Identify which cell holds the provided text, then report its [x, y] central coordinate. 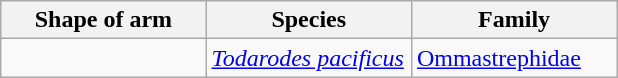
Todarodes pacificus [308, 58]
Family [514, 20]
Shape of arm [104, 20]
Ommastrephidae [514, 58]
Species [308, 20]
